Capture the cell that displays the provided text and extract its [x, y] central coordinate. 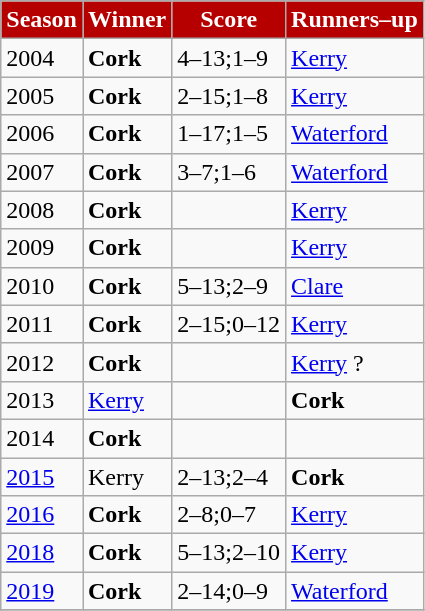
2–15;1–8 [229, 96]
2009 [42, 248]
2015 [42, 477]
2–8;0–7 [229, 515]
Kerry ? [355, 362]
3–7;1–6 [229, 172]
2–13;2–4 [229, 477]
2018 [42, 553]
Score [229, 20]
4–13;1–9 [229, 58]
2004 [42, 58]
2014 [42, 438]
2–15;0–12 [229, 324]
2013 [42, 400]
2008 [42, 210]
2016 [42, 515]
2010 [42, 286]
1–17;1–5 [229, 134]
Season [42, 20]
2–14;0–9 [229, 591]
Winner [126, 20]
5–13;2–9 [229, 286]
Runners–up [355, 20]
2006 [42, 134]
Clare [355, 286]
2012 [42, 362]
2007 [42, 172]
2005 [42, 96]
2019 [42, 591]
2011 [42, 324]
5–13;2–10 [229, 553]
